Detect which cell encompasses the target text, then output its [X, Y] center coordinate. 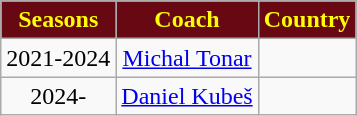
Country [307, 20]
2024- [58, 96]
2021-2024 [58, 58]
Michal Tonar [187, 58]
Seasons [58, 20]
Coach [187, 20]
Daniel Kubeš [187, 96]
